Find where the given text appears and provide that cell's center as (X, Y) coordinate. 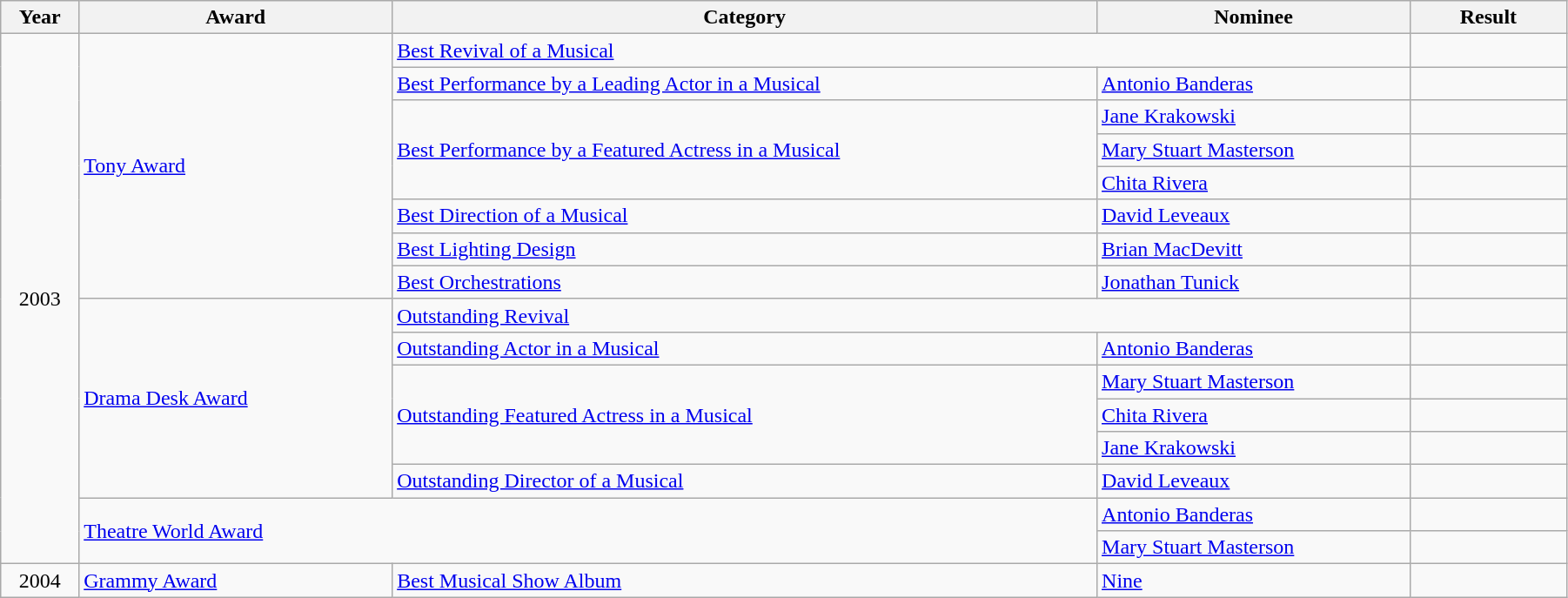
Result (1488, 17)
2004 (40, 581)
Best Performance by a Leading Actor in a Musical (745, 84)
2003 (40, 299)
Nine (1254, 581)
Drama Desk Award (236, 398)
Grammy Award (236, 581)
Outstanding Director of a Musical (745, 481)
Outstanding Revival (901, 315)
Best Musical Show Album (745, 581)
Best Revival of a Musical (901, 50)
Best Orchestrations (745, 282)
Jonathan Tunick (1254, 282)
Best Direction of a Musical (745, 216)
Best Lighting Design (745, 249)
Brian MacDevitt (1254, 249)
Outstanding Actor in a Musical (745, 348)
Category (745, 17)
Tony Award (236, 166)
Theatre World Award (588, 531)
Year (40, 17)
Best Performance by a Featured Actress in a Musical (745, 150)
Award (236, 17)
Nominee (1254, 17)
Outstanding Featured Actress in a Musical (745, 414)
